Output the [X, Y] coordinate of the center of the cell containing the given text.  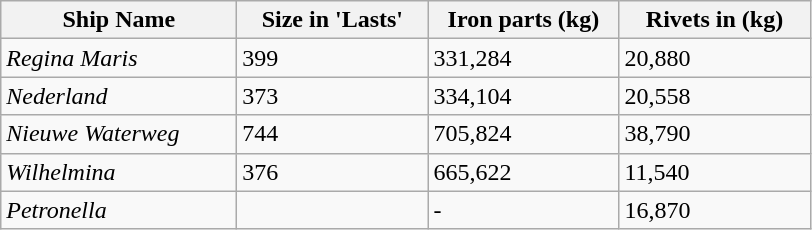
399 [332, 58]
Rivets in (kg) [714, 20]
Wilhelmina [119, 172]
334,104 [524, 96]
11,540 [714, 172]
Nederland [119, 96]
Regina Maris [119, 58]
20,880 [714, 58]
376 [332, 172]
20,558 [714, 96]
373 [332, 96]
Ship Name [119, 20]
- [524, 210]
Nieuwe Waterweg [119, 134]
16,870 [714, 210]
744 [332, 134]
38,790 [714, 134]
705,824 [524, 134]
Iron parts (kg) [524, 20]
Petronella [119, 210]
Size in 'Lasts' [332, 20]
331,284 [524, 58]
665,622 [524, 172]
